Search for the cell housing the specified text and yield its [x, y] center coordinate. 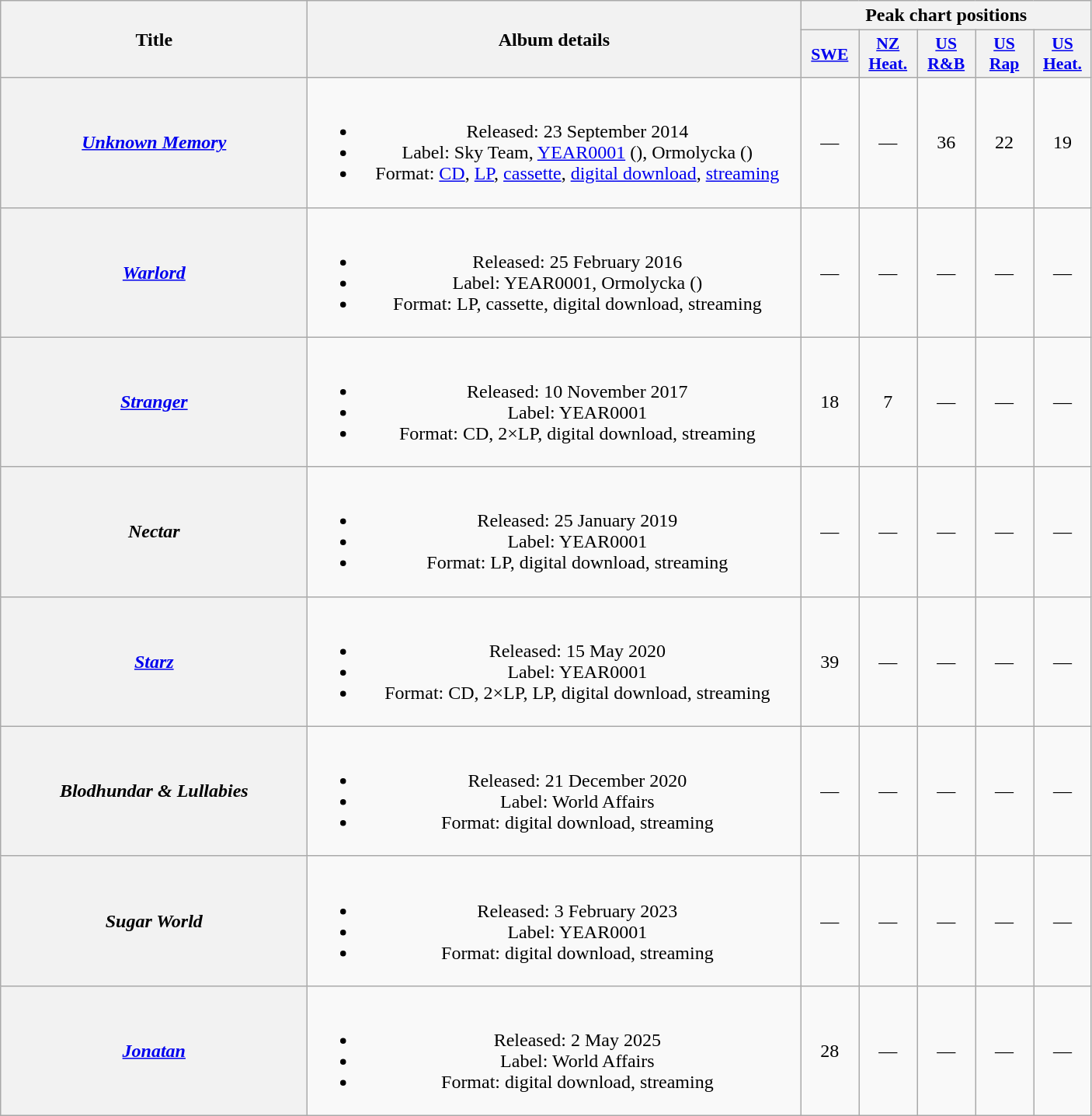
Starz [154, 662]
Warlord [154, 272]
Released: 23 September 2014Label: Sky Team, YEAR0001 (), Ormolycka ()Format: CD, LP, cassette, digital download, streaming [555, 143]
Released: 2 May 2025Label: World AffairsFormat: digital download, streaming [555, 1050]
Released: 25 February 2016Label: YEAR0001, Ormolycka ()Format: LP, cassette, digital download, streaming [555, 272]
28 [829, 1050]
Unknown Memory [154, 143]
NZHeat. [889, 54]
USR&B [946, 54]
SWE [829, 54]
Released: 21 December 2020Label: World AffairsFormat: digital download, streaming [555, 791]
18 [829, 402]
Released: 3 February 2023Label: YEAR0001Format: digital download, streaming [555, 921]
Title [154, 39]
Jonatan [154, 1050]
36 [946, 143]
Stranger [154, 402]
Released: 25 January 2019Label: YEAR0001Format: LP, digital download, streaming [555, 531]
Blodhundar & Lullabies [154, 791]
7 [889, 402]
USHeat. [1062, 54]
Peak chart positions [946, 16]
Released: 10 November 2017Label: YEAR0001Format: CD, 2×LP, digital download, streaming [555, 402]
39 [829, 662]
Sugar World [154, 921]
Nectar [154, 531]
Released: 15 May 2020Label: YEAR0001Format: CD, 2×LP, LP, digital download, streaming [555, 662]
Album details [555, 39]
USRap [1005, 54]
22 [1005, 143]
19 [1062, 143]
